Locate the cell with the specified text and output its (x, y) center coordinate. 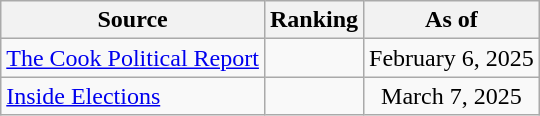
Inside Elections (133, 96)
As of (452, 20)
March 7, 2025 (452, 96)
Source (133, 20)
Ranking (314, 20)
February 6, 2025 (452, 58)
The Cook Political Report (133, 58)
